Return the [X, Y] coordinate for the center point of the cell that contains the specified text.  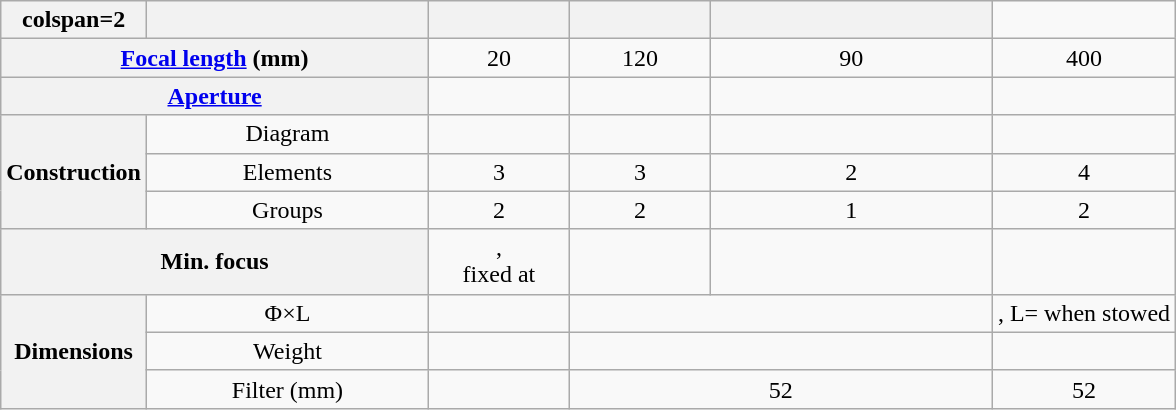
Filter (mm) [287, 389]
Aperture [215, 96]
,fixed at [498, 262]
Min. focus [215, 262]
20 [498, 58]
Diagram [287, 134]
400 [1084, 58]
Dimensions [74, 351]
Elements [287, 172]
, L= when stowed [1084, 313]
90 [851, 58]
Φ×L [287, 313]
4 [1084, 172]
120 [640, 58]
Construction [74, 172]
Weight [287, 351]
1 [851, 210]
Groups [287, 210]
Focal length (mm) [215, 58]
colspan=2 [74, 20]
